Identify which cell holds the provided text, then report its [x, y] central coordinate. 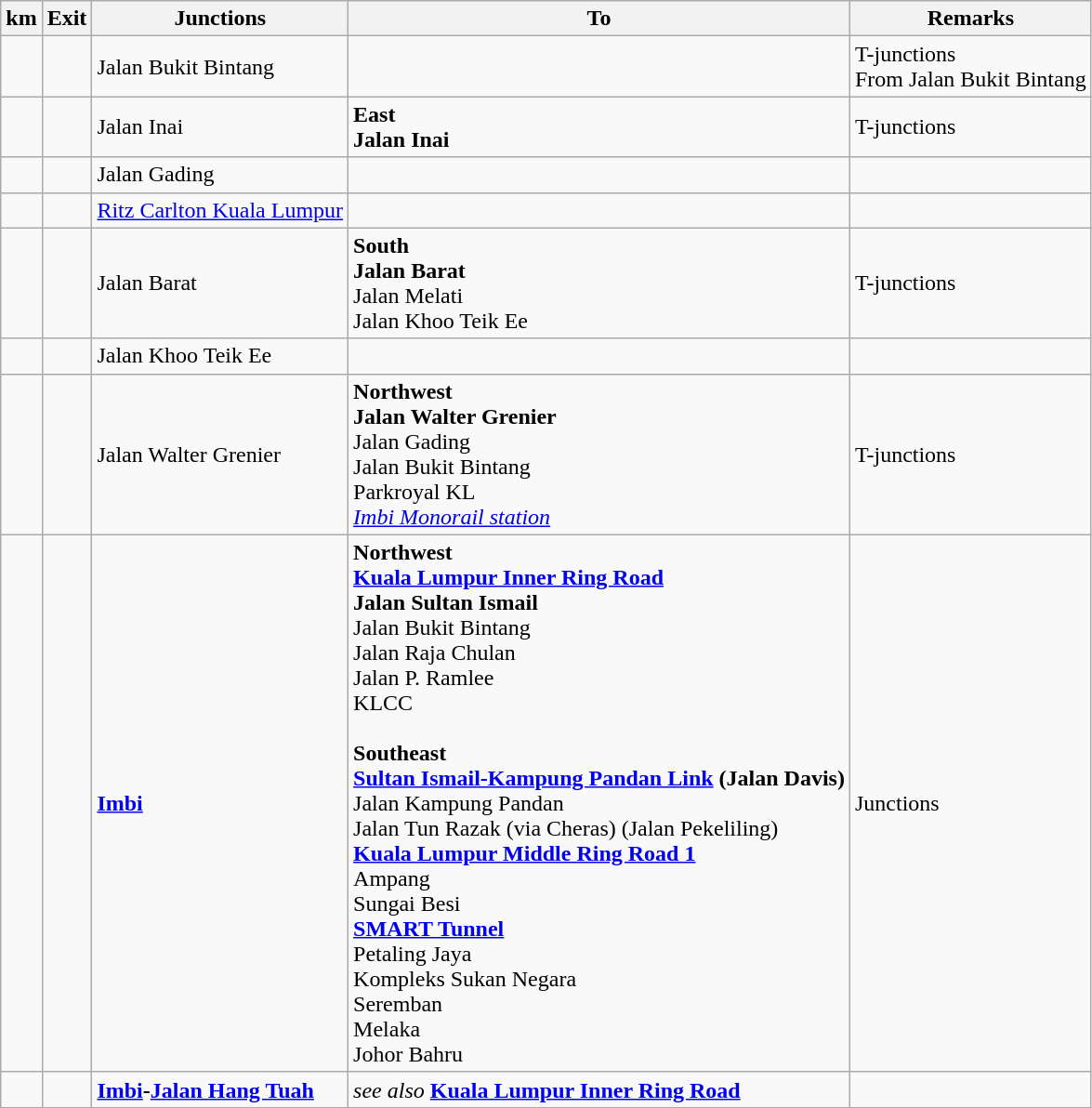
Exit [67, 19]
T-junctionsFrom Jalan Bukit Bintang [970, 67]
Ritz Carlton Kuala Lumpur [220, 210]
Imbi-Jalan Hang Tuah [220, 1089]
Remarks [970, 19]
Jalan Gading [220, 175]
Jalan Walter Grenier [220, 454]
see also Kuala Lumpur Inner Ring Road [599, 1089]
SouthJalan BaratJalan MelatiJalan Khoo Teik Ee [599, 283]
EastJalan Inai [599, 126]
Jalan Inai [220, 126]
Jalan Bukit Bintang [220, 67]
km [21, 19]
To [599, 19]
Jalan Barat [220, 283]
Imbi [220, 803]
NorthwestJalan Walter GrenierJalan GadingJalan Bukit BintangParkroyal KL Imbi Monorail station [599, 454]
Jalan Khoo Teik Ee [220, 356]
